For the text-containing cell, return its midpoint in (x, y) coordinate format. 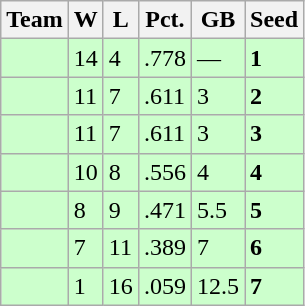
2 (274, 96)
12.5 (218, 286)
Seed (274, 20)
GB (218, 20)
10 (86, 172)
.389 (164, 248)
.059 (164, 286)
Team (35, 20)
Pct. (164, 20)
5 (274, 210)
W (86, 20)
14 (86, 58)
.556 (164, 172)
9 (120, 210)
5.5 (218, 210)
6 (274, 248)
L (120, 20)
.778 (164, 58)
.471 (164, 210)
16 (120, 286)
— (218, 58)
